For the text-containing cell, return its midpoint in [X, Y] coordinate format. 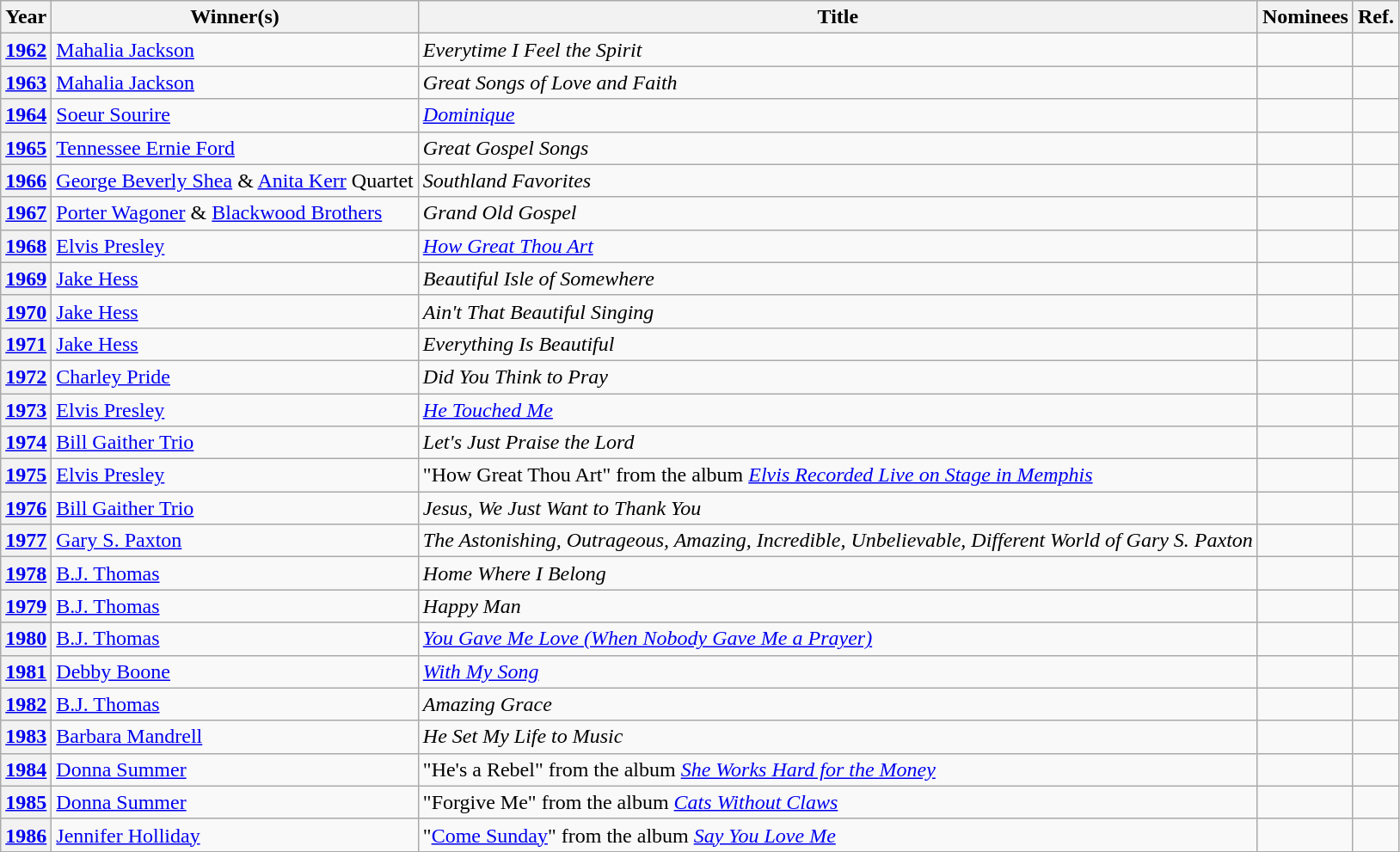
George Beverly Shea & Anita Kerr Quartet [235, 181]
1971 [26, 344]
1975 [26, 475]
Southland Favorites [838, 181]
1985 [26, 802]
Home Where I Belong [838, 573]
The Astonishing, Outrageous, Amazing, Incredible, Unbelievable, Different World of Gary S. Paxton [838, 541]
Everytime I Feel the Spirit [838, 50]
Amazing Grace [838, 704]
1967 [26, 213]
1969 [26, 279]
Dominique [838, 115]
"Forgive Me" from the album Cats Without Claws [838, 802]
"How Great Thou Art" from the album Elvis Recorded Live on Stage in Memphis [838, 475]
Charley Pride [235, 377]
1979 [26, 606]
Jesus, We Just Want to Thank You [838, 508]
Great Songs of Love and Faith [838, 83]
1982 [26, 704]
1970 [26, 311]
Nominees [1305, 17]
1962 [26, 50]
Happy Man [838, 606]
"He's a Rebel" from the album She Works Hard for the Money [838, 769]
Title [838, 17]
Soeur Sourire [235, 115]
Beautiful Isle of Somewhere [838, 279]
With My Song [838, 671]
1976 [26, 508]
Ref. [1376, 17]
You Gave Me Love (When Nobody Gave Me a Prayer) [838, 639]
1963 [26, 83]
Winner(s) [235, 17]
Year [26, 17]
Porter Wagoner & Blackwood Brothers [235, 213]
"Come Sunday" from the album Say You Love Me [838, 835]
Barbara Mandrell [235, 737]
1978 [26, 573]
1966 [26, 181]
1965 [26, 148]
1974 [26, 443]
Did You Think to Pray [838, 377]
How Great Thou Art [838, 246]
Let's Just Praise the Lord [838, 443]
Jennifer Holliday [235, 835]
Ain't That Beautiful Singing [838, 311]
Great Gospel Songs [838, 148]
1972 [26, 377]
He Set My Life to Music [838, 737]
1986 [26, 835]
Debby Boone [235, 671]
1977 [26, 541]
1968 [26, 246]
Gary S. Paxton [235, 541]
1980 [26, 639]
1973 [26, 410]
1984 [26, 769]
1981 [26, 671]
1964 [26, 115]
Tennessee Ernie Ford [235, 148]
Everything Is Beautiful [838, 344]
He Touched Me [838, 410]
1983 [26, 737]
Grand Old Gospel [838, 213]
